From the cell containing the given text, extract its center point as (x, y) coordinate. 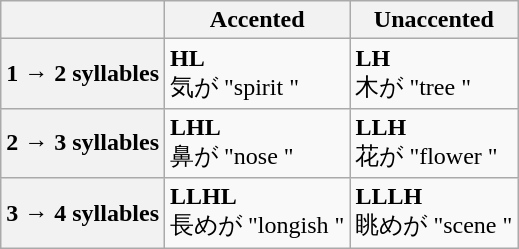
1 → 2 syllables (83, 74)
LH木が "tree " (434, 74)
Unaccented (434, 20)
HL気が "spirit " (258, 74)
3 → 4 syllables (83, 213)
Accented (258, 20)
LLLH眺めが "scene " (434, 213)
LLHL長めが "longish " (258, 213)
2 → 3 syllables (83, 143)
LLH花が "flower " (434, 143)
LHL鼻が "nose " (258, 143)
